Scan for the cell matching the given text and deliver its [X, Y] coordinate at center. 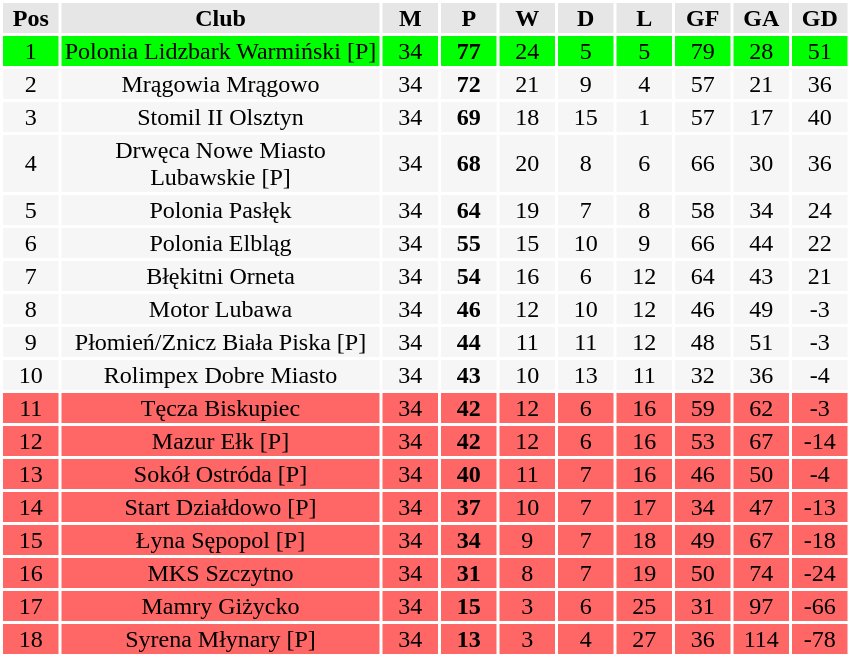
-18 [820, 540]
25 [644, 606]
D [586, 18]
68 [469, 164]
Drwęca Nowe Miasto Lubawskie [P] [221, 164]
28 [762, 51]
59 [703, 408]
Polonia Lidzbark Warmiński [P] [221, 51]
M [410, 18]
GD [820, 18]
-14 [820, 441]
79 [703, 51]
Polonia Pasłęk [221, 210]
47 [762, 507]
2 [31, 84]
L [644, 18]
W [528, 18]
MKS Szczytno [221, 573]
GF [703, 18]
-78 [820, 639]
55 [469, 243]
32 [703, 375]
Błękitni Orneta [221, 276]
-24 [820, 573]
Mamry Giżycko [221, 606]
62 [762, 408]
53 [703, 441]
Syrena Młynary [P] [221, 639]
30 [762, 164]
20 [528, 164]
Sokół Ostróda [P] [221, 474]
-13 [820, 507]
Łyna Sępopol [P] [221, 540]
48 [703, 342]
37 [469, 507]
14 [31, 507]
72 [469, 84]
Tęcza Biskupiec [221, 408]
69 [469, 117]
Motor Lubawa [221, 309]
Mazur Ełk [P] [221, 441]
P [469, 18]
54 [469, 276]
Pos [31, 18]
Start Działdowo [P] [221, 507]
74 [762, 573]
77 [469, 51]
-66 [820, 606]
Polonia Elbląg [221, 243]
58 [703, 210]
Club [221, 18]
22 [820, 243]
97 [762, 606]
27 [644, 639]
Rolimpex Dobre Miasto [221, 375]
Stomil II Olsztyn [221, 117]
114 [762, 639]
GA [762, 18]
Płomień/Znicz Biała Piska [P] [221, 342]
Mrągowia Mrągowo [221, 84]
